Detect which cell encompasses the target text, then output its (X, Y) center coordinate. 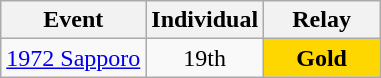
Event (74, 20)
Gold (322, 58)
1972 Sapporo (74, 58)
Relay (322, 20)
19th (205, 58)
Individual (205, 20)
